Pinpoint the cell where the given text exists, returning its (x, y) midpoint coordinate. 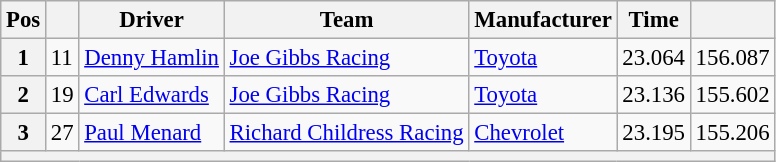
Team (346, 20)
Driver (152, 20)
Richard Childress Racing (346, 133)
156.087 (732, 58)
19 (62, 95)
27 (62, 133)
Denny Hamlin (152, 58)
23.195 (654, 133)
11 (62, 58)
Time (654, 20)
Manufacturer (543, 20)
23.136 (654, 95)
Pos (24, 20)
Chevrolet (543, 133)
Carl Edwards (152, 95)
1 (24, 58)
3 (24, 133)
Paul Menard (152, 133)
155.602 (732, 95)
155.206 (732, 133)
2 (24, 95)
23.064 (654, 58)
